For the text-containing cell, return its midpoint in (x, y) coordinate format. 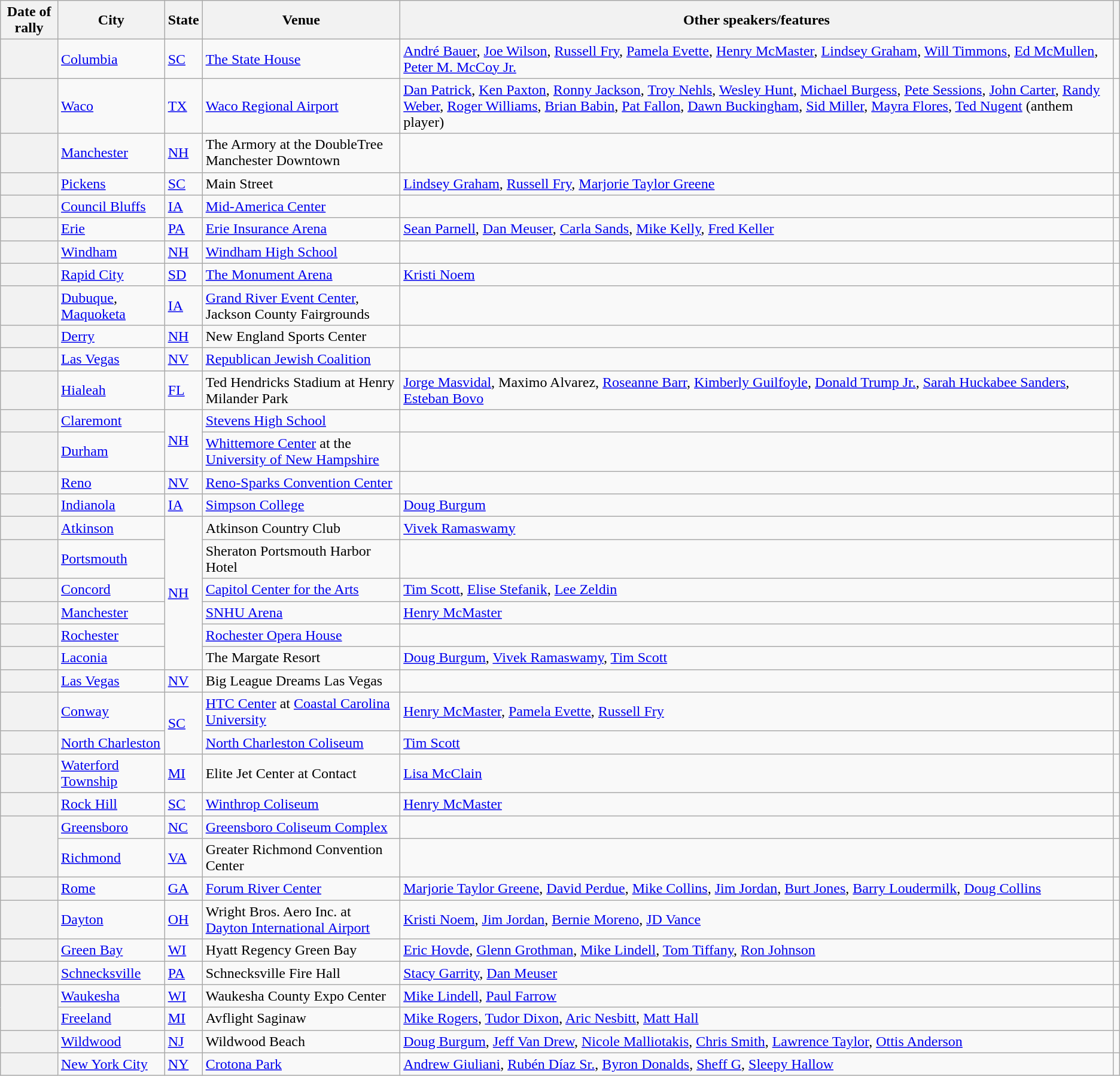
North Charleston (111, 742)
Claremont (111, 421)
Forum River Center (302, 889)
Lindsey Graham, Russell Fry, Marjorie Taylor Greene (756, 184)
Crotona Park (302, 1064)
Capitol Center for the Arts (302, 590)
Laconia (111, 658)
Winthrop Coliseum (302, 804)
Stacy Garrity, Dan Meuser (756, 973)
Rock Hill (111, 804)
Waco Regional Airport (302, 106)
Tim Scott, Elise Stefanik, Lee Zeldin (756, 590)
Schnecksville (111, 973)
Sheraton Portsmouth Harbor Hotel (302, 559)
Elite Jet Center at Contact (302, 773)
NJ (183, 1041)
Derry (111, 336)
Columbia (111, 59)
Erie (111, 229)
Greater Richmond Convention Center (302, 858)
Waco (111, 106)
Grand River Event Center, Jackson County Fairgrounds (302, 305)
Dayton (111, 920)
Mike Lindell, Paul Farrow (756, 996)
HTC Center at Coastal Carolina University (302, 712)
The Monument Arena (302, 275)
Doug Burgum, Jeff Van Drew, Nicole Malliotakis, Chris Smith, Lawrence Taylor, Ottis Anderson (756, 1041)
VA (183, 858)
NY (183, 1064)
Date of rally (29, 20)
Erie Insurance Arena (302, 229)
Henry McMaster, Pamela Evette, Russell Fry (756, 712)
The Margate Resort (302, 658)
Dubuque, Maquoketa (111, 305)
Rochester (111, 635)
Stevens High School (302, 421)
Durham (111, 452)
Freeland (111, 1019)
Greensboro Coliseum Complex (302, 827)
TX (183, 106)
Vivek Ramaswamy (756, 528)
FL (183, 390)
Jorge Masvidal, Maximo Alvarez, Roseanne Barr, Kimberly Guilfoyle, Donald Trump Jr., Sarah Huckabee Sanders, Esteban Bovo (756, 390)
Kristi Noem, Jim Jordan, Bernie Moreno, JD Vance (756, 920)
Reno (111, 483)
Hyatt Regency Green Bay (302, 950)
The Armory at the DoubleTree Manchester Downtown (302, 153)
Whittemore Center at the University of New Hampshire (302, 452)
Main Street (302, 184)
Lisa McClain (756, 773)
SNHU Arena (302, 612)
Atkinson (111, 528)
Tim Scott (756, 742)
Concord (111, 590)
Rochester Opera House (302, 635)
New England Sports Center (302, 336)
NC (183, 827)
Indianola (111, 505)
Sean Parnell, Dan Meuser, Carla Sands, Mike Kelly, Fred Keller (756, 229)
Portsmouth (111, 559)
Waterford Township (111, 773)
Venue (302, 20)
Conway (111, 712)
Rapid City (111, 275)
Greensboro (111, 827)
North Charleston Coliseum (302, 742)
Eric Hovde, Glenn Grothman, Mike Lindell, Tom Tiffany, Ron Johnson (756, 950)
Rome (111, 889)
Other speakers/features (756, 20)
OH (183, 920)
Big League Dreams Las Vegas (302, 681)
Windham (111, 252)
Reno-Sparks Convention Center (302, 483)
Doug Burgum, Vivek Ramaswamy, Tim Scott (756, 658)
Wright Bros. Aero Inc. at Dayton International Airport (302, 920)
Wildwood Beach (302, 1041)
Kristi Noem (756, 275)
Doug Burgum (756, 505)
Mid-America Center (302, 206)
New York City (111, 1064)
Republican Jewish Coalition (302, 359)
City (111, 20)
Andrew Giuliani, Rubén Díaz Sr., Byron Donalds, Sheff G, Sleepy Hallow (756, 1064)
Wildwood (111, 1041)
Windham High School (302, 252)
Pickens (111, 184)
The State House (302, 59)
Hialeah (111, 390)
Mike Rogers, Tudor Dixon, Aric Nesbitt, Matt Hall (756, 1019)
Green Bay (111, 950)
Waukesha (111, 996)
State (183, 20)
Avflight Saginaw (302, 1019)
Council Bluffs (111, 206)
Atkinson Country Club (302, 528)
Marjorie Taylor Greene, David Perdue, Mike Collins, Jim Jordan, Burt Jones, Barry Loudermilk, Doug Collins (756, 889)
SD (183, 275)
Ted Hendricks Stadium at Henry Milander Park (302, 390)
Waukesha County Expo Center (302, 996)
Richmond (111, 858)
Schnecksville Fire Hall (302, 973)
Simpson College (302, 505)
André Bauer, Joe Wilson, Russell Fry, Pamela Evette, Henry McMaster, Lindsey Graham, Will Timmons, Ed McMullen, Peter M. McCoy Jr. (756, 59)
GA (183, 889)
